Locate the cell with the specified text and output its (X, Y) center coordinate. 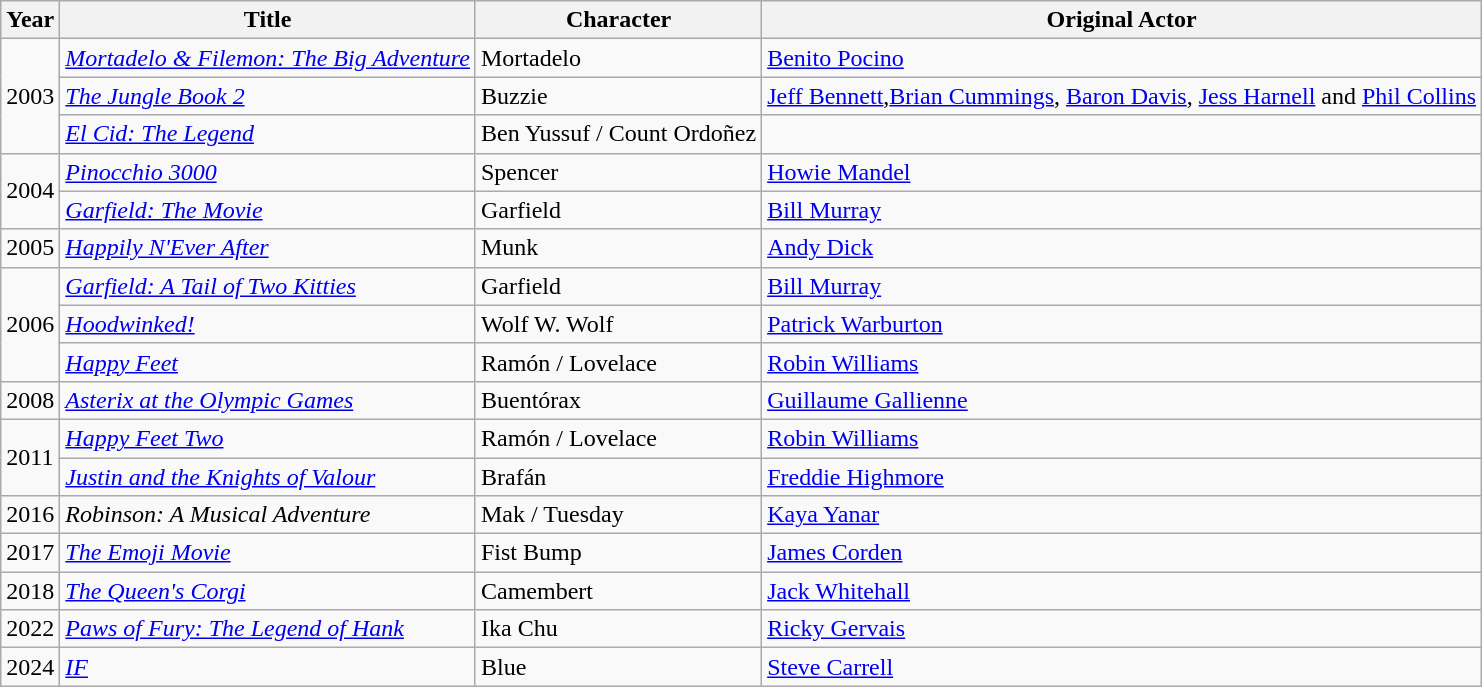
Munk (618, 248)
Hoodwinked! (268, 324)
Garfield: A Tail of Two Kitties (268, 286)
IF (268, 667)
Mortadelo (618, 58)
Jack Whitehall (1122, 591)
Steve Carrell (1122, 667)
Happy Feet Two (268, 438)
Freddie Highmore (1122, 477)
Brafán (618, 477)
Ricky Gervais (1122, 629)
The Jungle Book 2 (268, 96)
Jeff Bennett,Brian Cummings, Baron Davis, Jess Harnell and Phil Collins (1122, 96)
Howie Mandel (1122, 172)
2018 (30, 591)
Happily N'Ever After (268, 248)
Mortadelo & Filemon: The Big Adventure (268, 58)
Title (268, 20)
Happy Feet (268, 362)
Paws of Fury: The Legend of Hank (268, 629)
Mak / Tuesday (618, 515)
2006 (30, 324)
Garfield: The Movie (268, 210)
2004 (30, 191)
2017 (30, 553)
James Corden (1122, 553)
2024 (30, 667)
Guillaume Gallienne (1122, 400)
Patrick Warburton (1122, 324)
El Cid: The Legend (268, 134)
2016 (30, 515)
Fist Bump (618, 553)
Year (30, 20)
Spencer (618, 172)
2022 (30, 629)
Kaya Yanar (1122, 515)
Buentórax (618, 400)
Wolf W. Wolf (618, 324)
Andy Dick (1122, 248)
2005 (30, 248)
2003 (30, 96)
2008 (30, 400)
Blue (618, 667)
Ika Chu (618, 629)
2011 (30, 457)
The Queen's Corgi (268, 591)
Robinson: A Musical Adventure (268, 515)
Benito Pocino (1122, 58)
Original Actor (1122, 20)
Asterix at the Olympic Games (268, 400)
Character (618, 20)
Camembert (618, 591)
Justin and the Knights of Valour (268, 477)
Ben Yussuf / Count Ordoñez (618, 134)
Buzzie (618, 96)
Pinocchio 3000 (268, 172)
The Emoji Movie (268, 553)
